Locate the cell with the specified text and output its [X, Y] center coordinate. 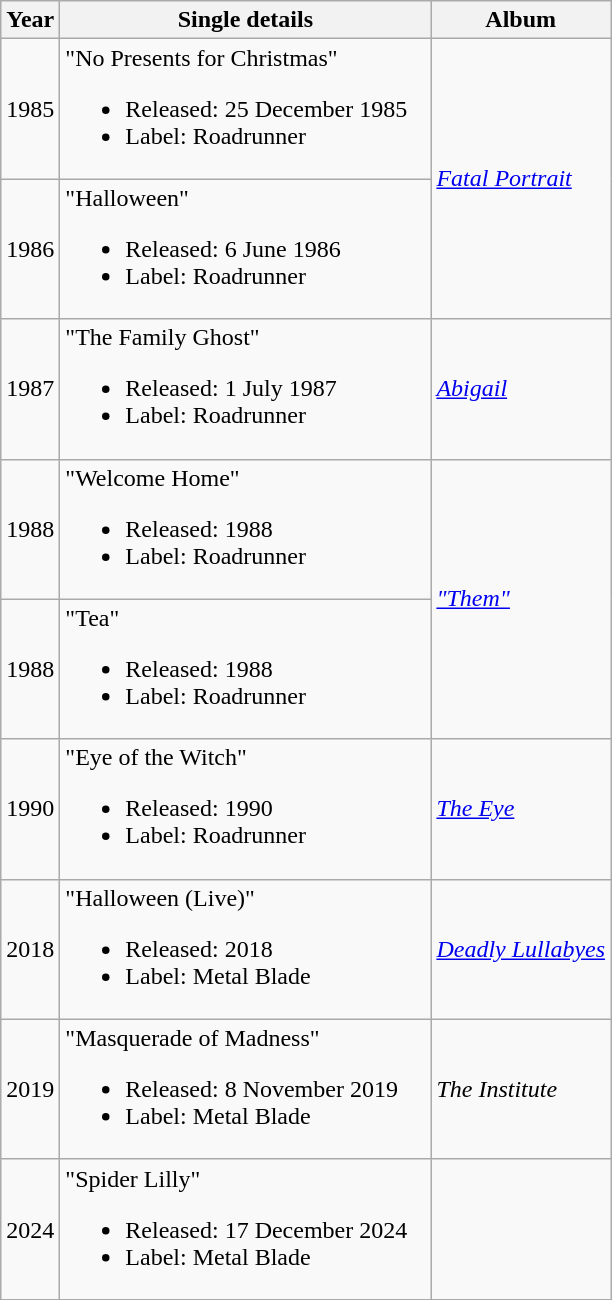
1985 [30, 109]
"Halloween"Released: 6 June 1986Label: Roadrunner [246, 249]
"No Presents for Christmas"Released: 25 December 1985Label: Roadrunner [246, 109]
Year [30, 20]
The Institute [521, 1089]
"Eye of the Witch"Released: 1990Label: Roadrunner [246, 809]
2024 [30, 1229]
2018 [30, 949]
Album [521, 20]
"Them" [521, 599]
Deadly Lullabyes [521, 949]
"Masquerade of Madness"Released: 8 November 2019Label: Metal Blade [246, 1089]
1987 [30, 389]
"Halloween (Live)"Released: 2018Label: Metal Blade [246, 949]
"Spider Lilly"Released: 17 December 2024Label: Metal Blade [246, 1229]
The Eye [521, 809]
1990 [30, 809]
"Tea"Released: 1988Label: Roadrunner [246, 669]
Abigail [521, 389]
Fatal Portrait [521, 179]
"Welcome Home"Released: 1988Label: Roadrunner [246, 529]
"The Family Ghost"Released: 1 July 1987Label: Roadrunner [246, 389]
1986 [30, 249]
2019 [30, 1089]
Single details [246, 20]
